Identify which cell holds the provided text, then report its [x, y] central coordinate. 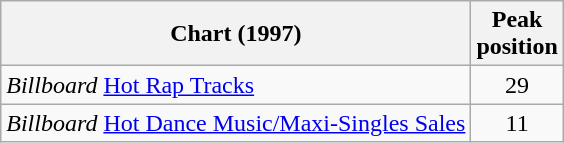
Billboard Hot Rap Tracks [236, 85]
11 [517, 123]
Billboard Hot Dance Music/Maxi-Singles Sales [236, 123]
29 [517, 85]
Peakposition [517, 34]
Chart (1997) [236, 34]
